Scan for the cell matching the given text and deliver its (x, y) coordinate at center. 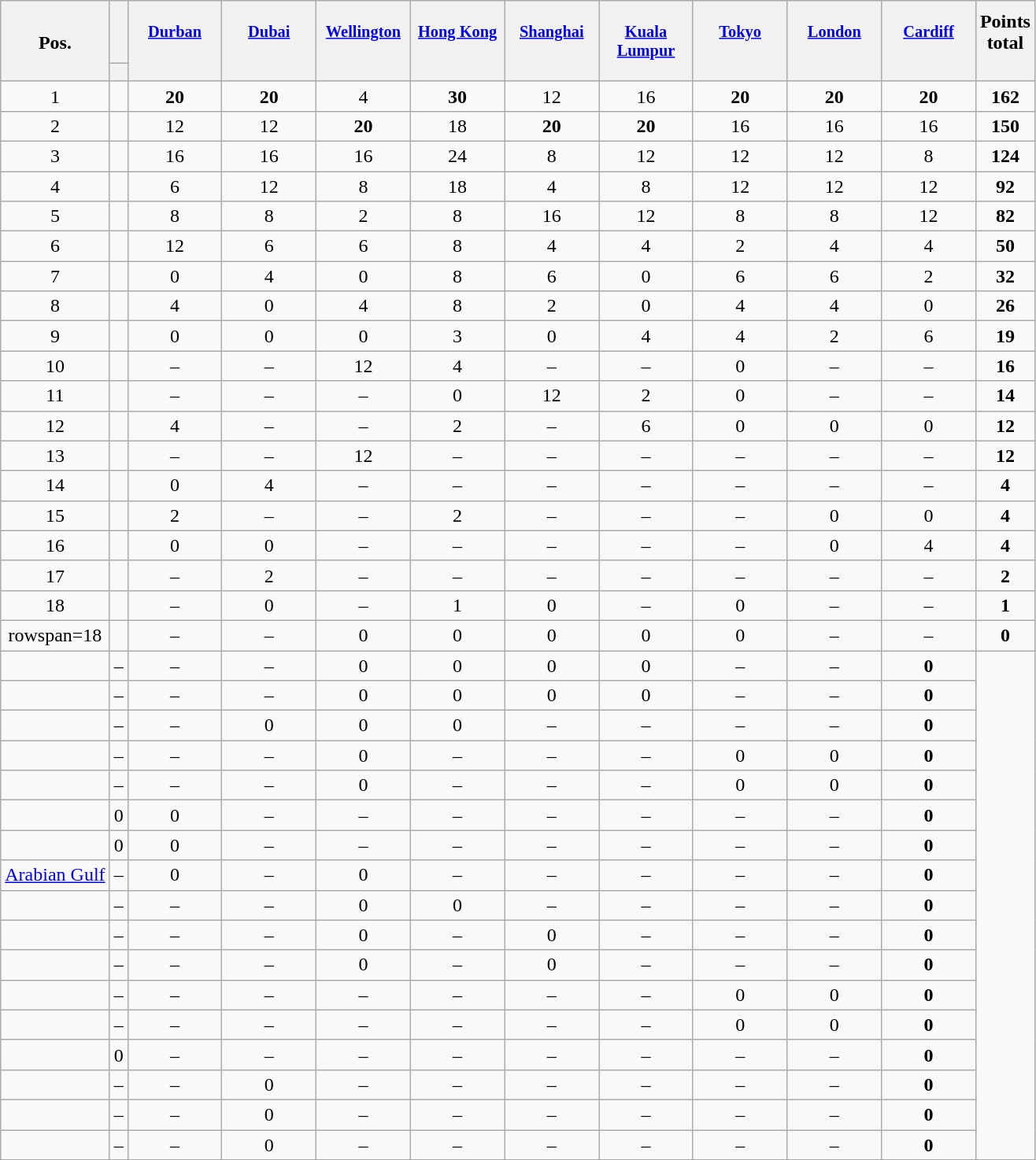
162 (1005, 96)
24 (457, 156)
17 (55, 575)
Arabian Gulf (55, 875)
7 (55, 276)
Durban (175, 32)
50 (1005, 246)
Tokyo (740, 32)
rowspan=18 (55, 635)
92 (1005, 187)
32 (1005, 276)
Pointstotal (1005, 32)
13 (55, 456)
9 (55, 336)
26 (1005, 306)
150 (1005, 126)
30 (457, 96)
11 (55, 396)
10 (55, 366)
19 (1005, 336)
82 (1005, 216)
Dubai (269, 32)
5 (55, 216)
Pos. (55, 32)
Hong Kong (457, 32)
London (834, 32)
124 (1005, 156)
Shanghai (552, 32)
15 (55, 515)
Wellington (364, 32)
Kuala Lumpur (646, 32)
Cardiff (929, 32)
